Output the [x, y] coordinate of the center of the cell containing the given text.  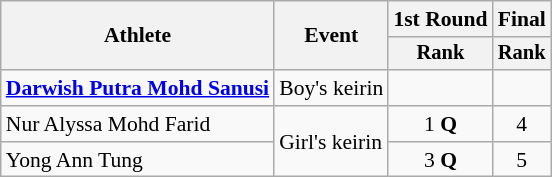
Nur Alyssa Mohd Farid [138, 124]
Darwish Putra Mohd Sanusi [138, 88]
Athlete [138, 36]
1st Round [440, 19]
Final [522, 19]
Boy's keirin [331, 88]
Girl's keirin [331, 142]
Event [331, 36]
1 Q [440, 124]
4 [522, 124]
